Provide the [x, y] coordinate of the cell's center where the given text is located.  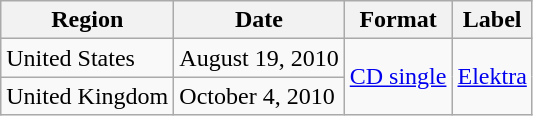
Format [398, 20]
United Kingdom [88, 96]
August 19, 2010 [259, 58]
Region [88, 20]
Date [259, 20]
Elektra [492, 77]
Label [492, 20]
United States [88, 58]
October 4, 2010 [259, 96]
CD single [398, 77]
